Pinpoint the cell where the given text exists, returning its (x, y) midpoint coordinate. 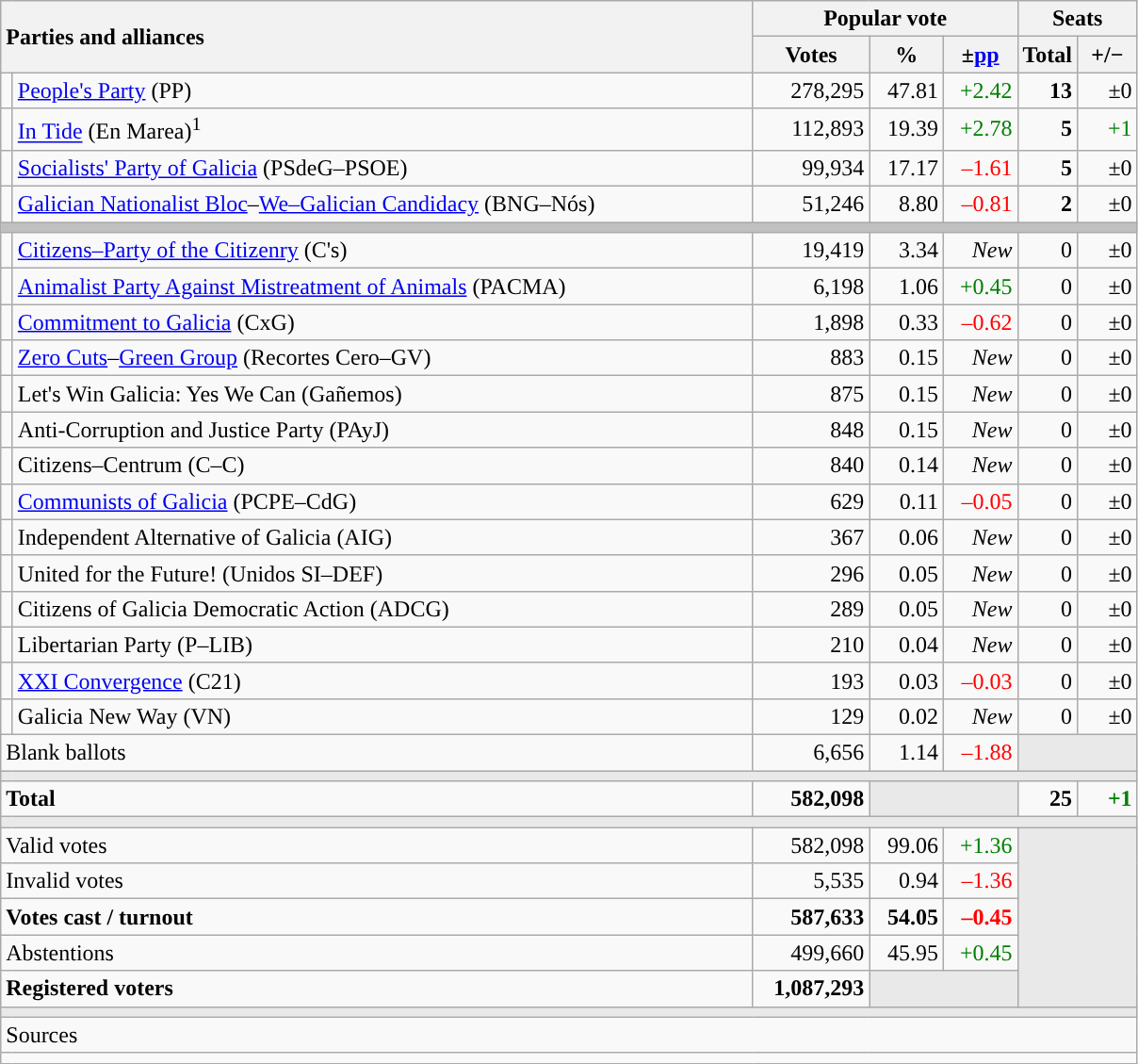
499,660 (811, 953)
2 (1048, 205)
Registered voters (377, 989)
0.11 (906, 501)
±pp (980, 55)
United for the Future! (Unidos SI–DEF) (382, 573)
Independent Alternative of Galicia (AIG) (382, 537)
45.95 (906, 953)
Citizens–Centrum (C–C) (382, 466)
1.14 (906, 753)
6,198 (811, 286)
–1.61 (980, 168)
Zero Cuts–Green Group (Recortes Cero–GV) (382, 358)
–0.03 (980, 680)
0.14 (906, 466)
51,246 (811, 205)
112,893 (811, 130)
0.06 (906, 537)
129 (811, 716)
3.34 (906, 251)
8.80 (906, 205)
629 (811, 501)
Citizens–Party of the Citizenry (C's) (382, 251)
5,535 (811, 881)
–1.36 (980, 881)
Invalid votes (377, 881)
Citizens of Galicia Democratic Action (ADCG) (382, 609)
Commitment to Galicia (CxG) (382, 322)
Sources (569, 1035)
19,419 (811, 251)
1,087,293 (811, 989)
54.05 (906, 917)
0.33 (906, 322)
Blank ballots (377, 753)
883 (811, 358)
Socialists' Party of Galicia (PSdeG–PSOE) (382, 168)
Popular vote (886, 19)
–1.88 (980, 753)
1,898 (811, 322)
Votes cast / turnout (377, 917)
0.03 (906, 680)
17.17 (906, 168)
840 (811, 466)
25 (1048, 799)
19.39 (906, 130)
% (906, 55)
Anti-Corruption and Justice Party (PAyJ) (382, 430)
In Tide (En Marea)1 (382, 130)
210 (811, 645)
875 (811, 394)
13 (1048, 90)
Valid votes (377, 845)
–0.45 (980, 917)
Parties and alliances (377, 37)
–0.05 (980, 501)
0.02 (906, 716)
+1.36 (980, 845)
848 (811, 430)
Let's Win Galicia: Yes We Can (Gañemos) (382, 394)
Communists of Galicia (PCPE–CdG) (382, 501)
296 (811, 573)
People's Party (PP) (382, 90)
47.81 (906, 90)
193 (811, 680)
367 (811, 537)
Votes (811, 55)
99,934 (811, 168)
6,656 (811, 753)
0.04 (906, 645)
Galicia New Way (VN) (382, 716)
Libertarian Party (P–LIB) (382, 645)
Abstentions (377, 953)
Galician Nationalist Bloc–We–Galician Candidacy (BNG–Nós) (382, 205)
Seats (1078, 19)
587,633 (811, 917)
99.06 (906, 845)
Animalist Party Against Mistreatment of Animals (PACMA) (382, 286)
289 (811, 609)
+2.78 (980, 130)
–0.81 (980, 205)
+/− (1108, 55)
–0.62 (980, 322)
XXI Convergence (C21) (382, 680)
+2.42 (980, 90)
0.94 (906, 881)
278,295 (811, 90)
1.06 (906, 286)
